Capture the cell that displays the provided text and extract its [x, y] central coordinate. 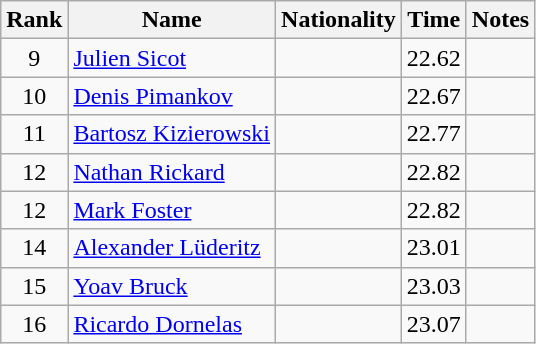
Mark Foster [172, 210]
23.07 [434, 324]
Notes [500, 20]
23.03 [434, 286]
Alexander Lüderitz [172, 248]
Denis Pimankov [172, 96]
22.67 [434, 96]
Time [434, 20]
16 [34, 324]
Nationality [339, 20]
23.01 [434, 248]
Name [172, 20]
22.62 [434, 58]
11 [34, 134]
14 [34, 248]
Rank [34, 20]
Bartosz Kizierowski [172, 134]
10 [34, 96]
Nathan Rickard [172, 172]
9 [34, 58]
Yoav Bruck [172, 286]
22.77 [434, 134]
Ricardo Dornelas [172, 324]
15 [34, 286]
Julien Sicot [172, 58]
